Find where the given text appears and provide that cell's center as [x, y] coordinate. 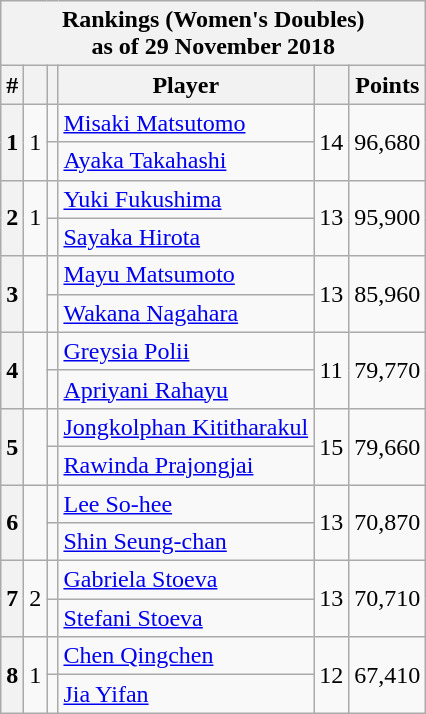
8 [12, 675]
4 [12, 370]
Ayaka Takahashi [186, 161]
Shin Seung-chan [186, 542]
14 [332, 142]
Yuki Fukushima [186, 199]
Misaki Matsutomo [186, 123]
Sayaka Hirota [186, 237]
12 [332, 675]
Rawinda Prajongjai [186, 465]
67,410 [388, 675]
Lee So-hee [186, 503]
Mayu Matsumoto [186, 275]
Apriyani Rahayu [186, 389]
Jia Yifan [186, 694]
6 [12, 522]
Greysia Polii [186, 351]
Rankings (Women's Doubles)as of 29 November 2018 [214, 34]
70,710 [388, 599]
96,680 [388, 142]
Player [186, 85]
85,960 [388, 294]
3 [12, 294]
79,660 [388, 446]
95,900 [388, 218]
Jongkolphan Kititharakul [186, 427]
# [12, 85]
11 [332, 370]
Stefani Stoeva [186, 618]
15 [332, 446]
Wakana Nagahara [186, 313]
5 [12, 446]
79,770 [388, 370]
70,870 [388, 522]
Gabriela Stoeva [186, 580]
7 [12, 599]
Chen Qingchen [186, 656]
Points [388, 85]
